Extract the (x, y) coordinate from the center of the cell holding the provided text.  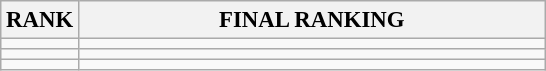
FINAL RANKING (312, 20)
RANK (40, 20)
